Determine the (x, y) coordinate at the center of the cell enclosing the given text.  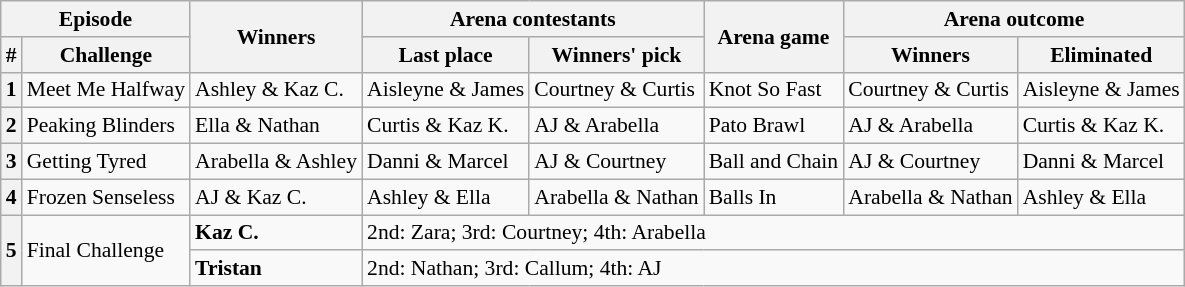
2nd: Zara; 3rd: Courtney; 4th: Arabella (774, 233)
Knot So Fast (774, 90)
Last place (446, 55)
5 (12, 250)
Pato Brawl (774, 126)
Arabella & Ashley (276, 162)
Ashley & Kaz C. (276, 90)
Balls In (774, 197)
Kaz C. (276, 233)
# (12, 55)
Episode (96, 19)
Eliminated (1102, 55)
Arena game (774, 36)
AJ & Kaz C. (276, 197)
Arena contestants (533, 19)
Peaking Blinders (106, 126)
Ball and Chain (774, 162)
1 (12, 90)
Frozen Senseless (106, 197)
4 (12, 197)
Tristan (276, 269)
Ella & Nathan (276, 126)
Arena outcome (1014, 19)
Challenge (106, 55)
2nd: Nathan; 3rd: Callum; 4th: AJ (774, 269)
Final Challenge (106, 250)
Meet Me Halfway (106, 90)
Getting Tyred (106, 162)
2 (12, 126)
Winners' pick (616, 55)
3 (12, 162)
